Locate the cell with the specified text and output its (x, y) center coordinate. 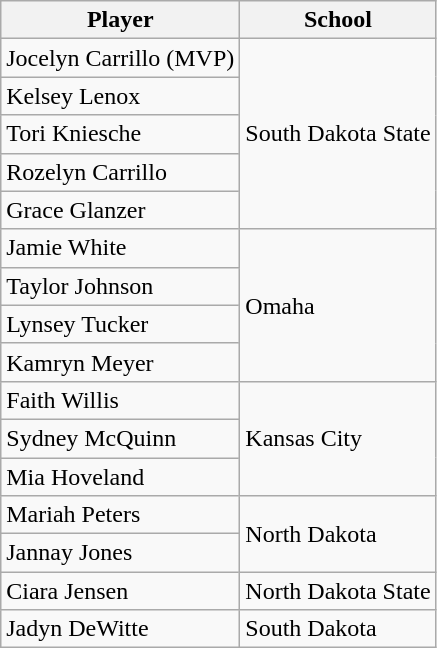
North Dakota (338, 534)
Omaha (338, 305)
Ciara Jensen (120, 591)
Tori Kniesche (120, 134)
Grace Glanzer (120, 210)
Kansas City (338, 438)
Mariah Peters (120, 515)
Faith Willis (120, 400)
Jannay Jones (120, 553)
Kamryn Meyer (120, 362)
Mia Hoveland (120, 477)
School (338, 20)
Player (120, 20)
Jocelyn Carrillo (MVP) (120, 58)
Taylor Johnson (120, 286)
North Dakota State (338, 591)
Rozelyn Carrillo (120, 172)
Lynsey Tucker (120, 324)
Jadyn DeWitte (120, 629)
Kelsey Lenox (120, 96)
South Dakota (338, 629)
Sydney McQuinn (120, 438)
Jamie White (120, 248)
South Dakota State (338, 134)
